Return the (x, y) coordinate for the center point of the cell that contains the specified text.  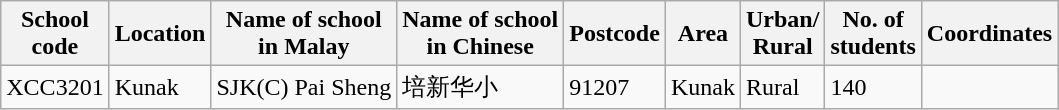
XCC3201 (55, 88)
Area (702, 34)
Name of schoolin Malay (304, 34)
No. ofstudents (873, 34)
Postcode (615, 34)
Location (160, 34)
91207 (615, 88)
140 (873, 88)
Urban/Rural (782, 34)
Schoolcode (55, 34)
Coordinates (989, 34)
Rural (782, 88)
SJK(C) Pai Sheng (304, 88)
Name of schoolin Chinese (480, 34)
培新华小 (480, 88)
